Provide the [X, Y] coordinate of the cell's center where the given text is located.  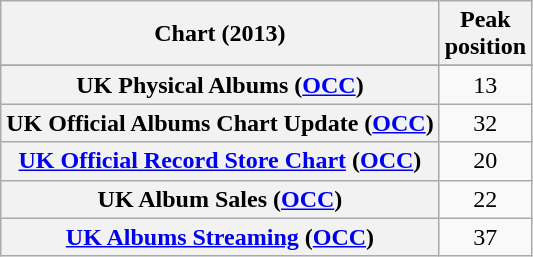
13 [485, 85]
UK Official Albums Chart Update (OCC) [220, 123]
UK Albums Streaming (OCC) [220, 237]
37 [485, 237]
22 [485, 199]
UK Physical Albums (OCC) [220, 85]
Chart (2013) [220, 34]
32 [485, 123]
Peakposition [485, 34]
UK Album Sales (OCC) [220, 199]
20 [485, 161]
UK Official Record Store Chart (OCC) [220, 161]
